From the cell containing the given text, extract its center point as [X, Y] coordinate. 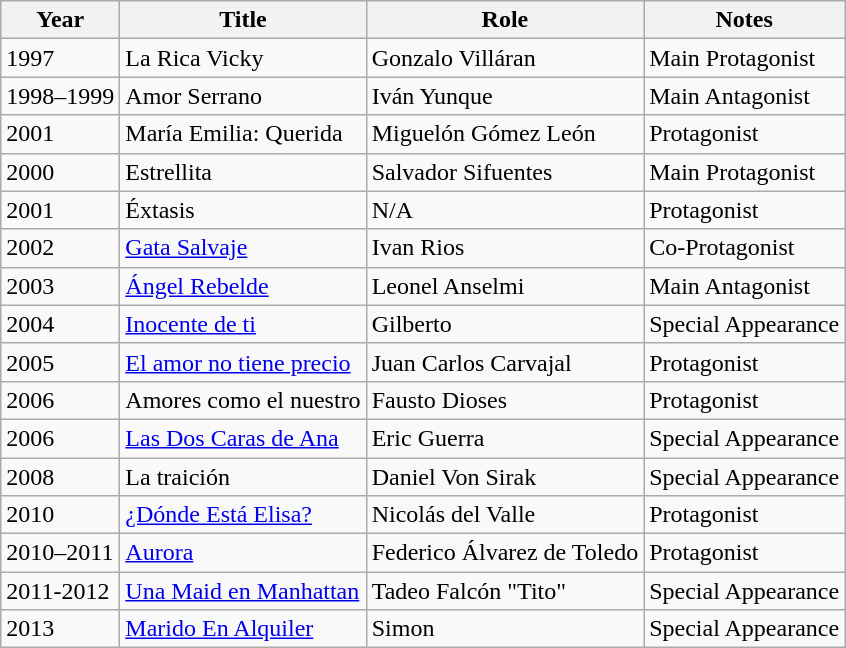
Una Maid en Manhattan [243, 591]
Fausto Dioses [505, 400]
Notes [744, 20]
María Emilia: Querida [243, 134]
Marido En Alquiler [243, 629]
El amor no tiene precio [243, 362]
La traición [243, 477]
Éxtasis [243, 210]
Tadeo Falcón "Tito" [505, 591]
Ángel Rebelde [243, 286]
1997 [60, 58]
2013 [60, 629]
Estrellita [243, 172]
2003 [60, 286]
Aurora [243, 553]
2002 [60, 248]
¿Dónde Está Elisa? [243, 515]
Year [60, 20]
Amor Serrano [243, 96]
Juan Carlos Carvajal [505, 362]
2010 [60, 515]
2011-2012 [60, 591]
2005 [60, 362]
N/A [505, 210]
2010–2011 [60, 553]
Eric Guerra [505, 438]
2004 [60, 324]
Iván Yunque [505, 96]
Gonzalo Villáran [505, 58]
Gilberto [505, 324]
Title [243, 20]
Leonel Anselmi [505, 286]
1998–1999 [60, 96]
Federico Álvarez de Toledo [505, 553]
Simon [505, 629]
Amores como el nuestro [243, 400]
Miguelón Gómez León [505, 134]
2008 [60, 477]
Las Dos Caras de Ana [243, 438]
Co-Protagonist [744, 248]
Ivan Rios [505, 248]
Nicolás del Valle [505, 515]
La Rica Vicky [243, 58]
Daniel Von Sirak [505, 477]
Gata Salvaje [243, 248]
Role [505, 20]
Salvador Sifuentes [505, 172]
Inocente de ti [243, 324]
2000 [60, 172]
